Return the [x, y] coordinate for the center point of the cell that contains the specified text.  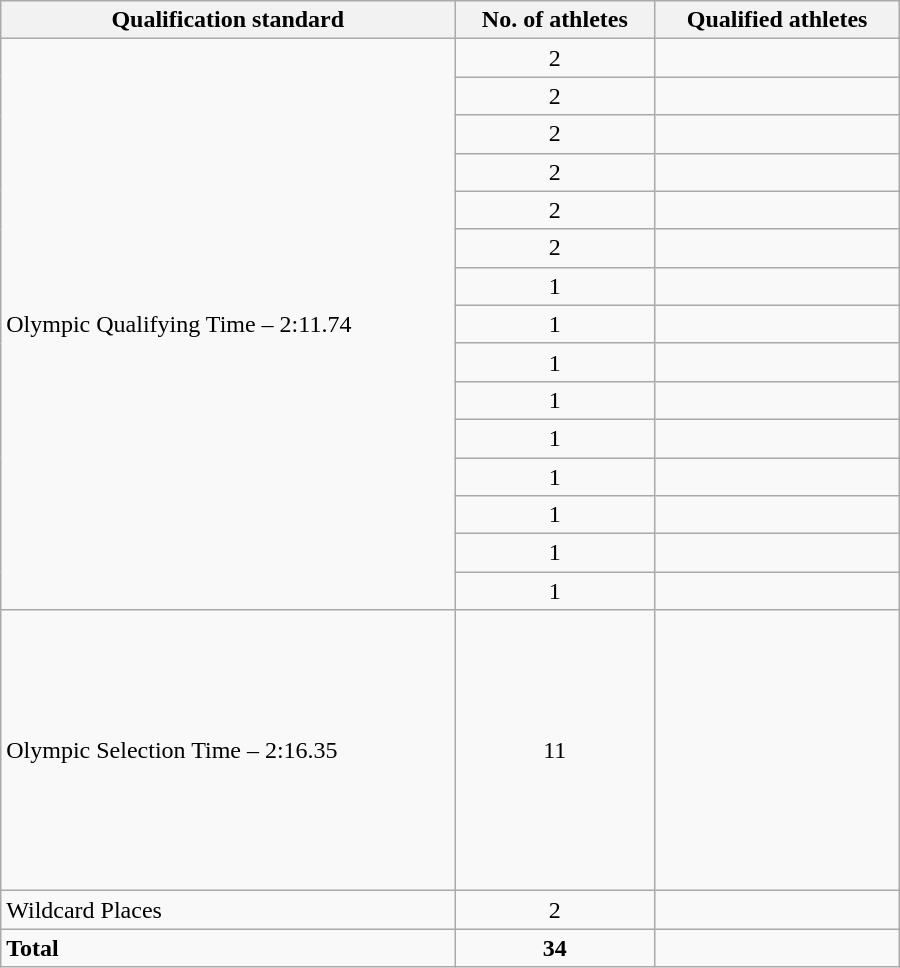
Wildcard Places [228, 910]
34 [555, 948]
No. of athletes [555, 20]
Olympic Selection Time – 2:16.35 [228, 750]
Olympic Qualifying Time – 2:11.74 [228, 324]
Total [228, 948]
11 [555, 750]
Qualified athletes [777, 20]
Qualification standard [228, 20]
